Scan for the cell matching the given text and deliver its (X, Y) coordinate at center. 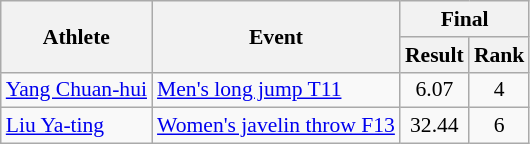
Yang Chuan-hui (76, 90)
Result (434, 55)
Rank (500, 55)
Liu Ya-ting (76, 126)
4 (500, 90)
32.44 (434, 126)
Men's long jump T11 (276, 90)
Athlete (76, 36)
Final (464, 19)
Event (276, 36)
Women's javelin throw F13 (276, 126)
6 (500, 126)
6.07 (434, 90)
